Capture the cell that displays the provided text and extract its (X, Y) central coordinate. 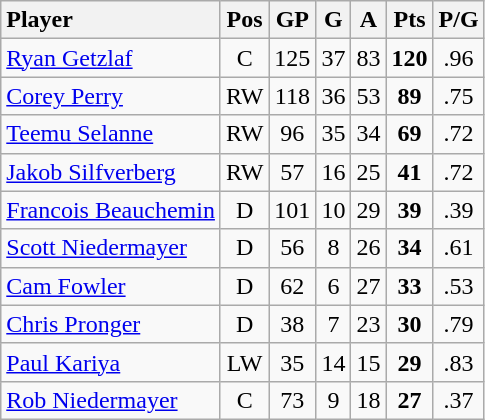
30 (410, 324)
Rob Niedermayer (111, 400)
36 (334, 96)
.96 (458, 58)
.39 (458, 210)
.53 (458, 286)
LW (244, 362)
62 (292, 286)
39 (410, 210)
53 (368, 96)
P/G (458, 20)
69 (410, 134)
6 (334, 286)
.61 (458, 248)
Francois Beauchemin (111, 210)
8 (334, 248)
125 (292, 58)
7 (334, 324)
.75 (458, 96)
120 (410, 58)
26 (368, 248)
Cam Fowler (111, 286)
Ryan Getzlaf (111, 58)
Corey Perry (111, 96)
118 (292, 96)
33 (410, 286)
25 (368, 172)
.83 (458, 362)
Scott Niedermayer (111, 248)
A (368, 20)
.37 (458, 400)
10 (334, 210)
Teemu Selanne (111, 134)
Player (111, 20)
15 (368, 362)
73 (292, 400)
83 (368, 58)
23 (368, 324)
Pos (244, 20)
.79 (458, 324)
Jakob Silfverberg (111, 172)
89 (410, 96)
16 (334, 172)
101 (292, 210)
14 (334, 362)
Chris Pronger (111, 324)
Paul Kariya (111, 362)
G (334, 20)
57 (292, 172)
18 (368, 400)
96 (292, 134)
38 (292, 324)
56 (292, 248)
9 (334, 400)
37 (334, 58)
Pts (410, 20)
GP (292, 20)
41 (410, 172)
